For the text-containing cell, return its midpoint in [x, y] coordinate format. 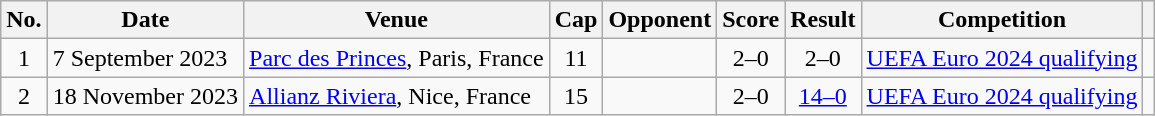
Score [751, 20]
Opponent [660, 20]
7 September 2023 [145, 58]
Date [145, 20]
Parc des Princes, Paris, France [397, 58]
Cap [576, 20]
18 November 2023 [145, 96]
11 [576, 58]
14–0 [823, 96]
No. [24, 20]
1 [24, 58]
Allianz Riviera, Nice, France [397, 96]
Result [823, 20]
15 [576, 96]
Venue [397, 20]
2 [24, 96]
Competition [1002, 20]
